Determine the (X, Y) coordinate at the center of the cell enclosing the given text.  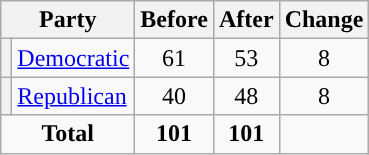
Democratic (74, 58)
48 (246, 96)
53 (246, 58)
Republican (74, 96)
Party (68, 20)
61 (174, 58)
After (246, 20)
Total (68, 134)
Change (324, 20)
40 (174, 96)
Before (174, 20)
